Scan for the cell matching the given text and deliver its (x, y) coordinate at center. 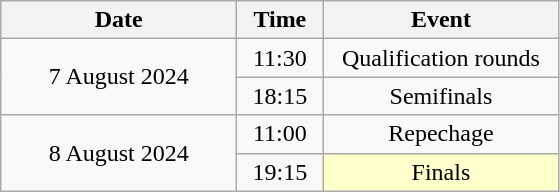
Finals (441, 172)
Repechage (441, 134)
7 August 2024 (119, 77)
Qualification rounds (441, 58)
19:15 (280, 172)
8 August 2024 (119, 153)
18:15 (280, 96)
Semifinals (441, 96)
Time (280, 20)
11:00 (280, 134)
Date (119, 20)
11:30 (280, 58)
Event (441, 20)
